Scan for the cell matching the given text and deliver its [x, y] coordinate at center. 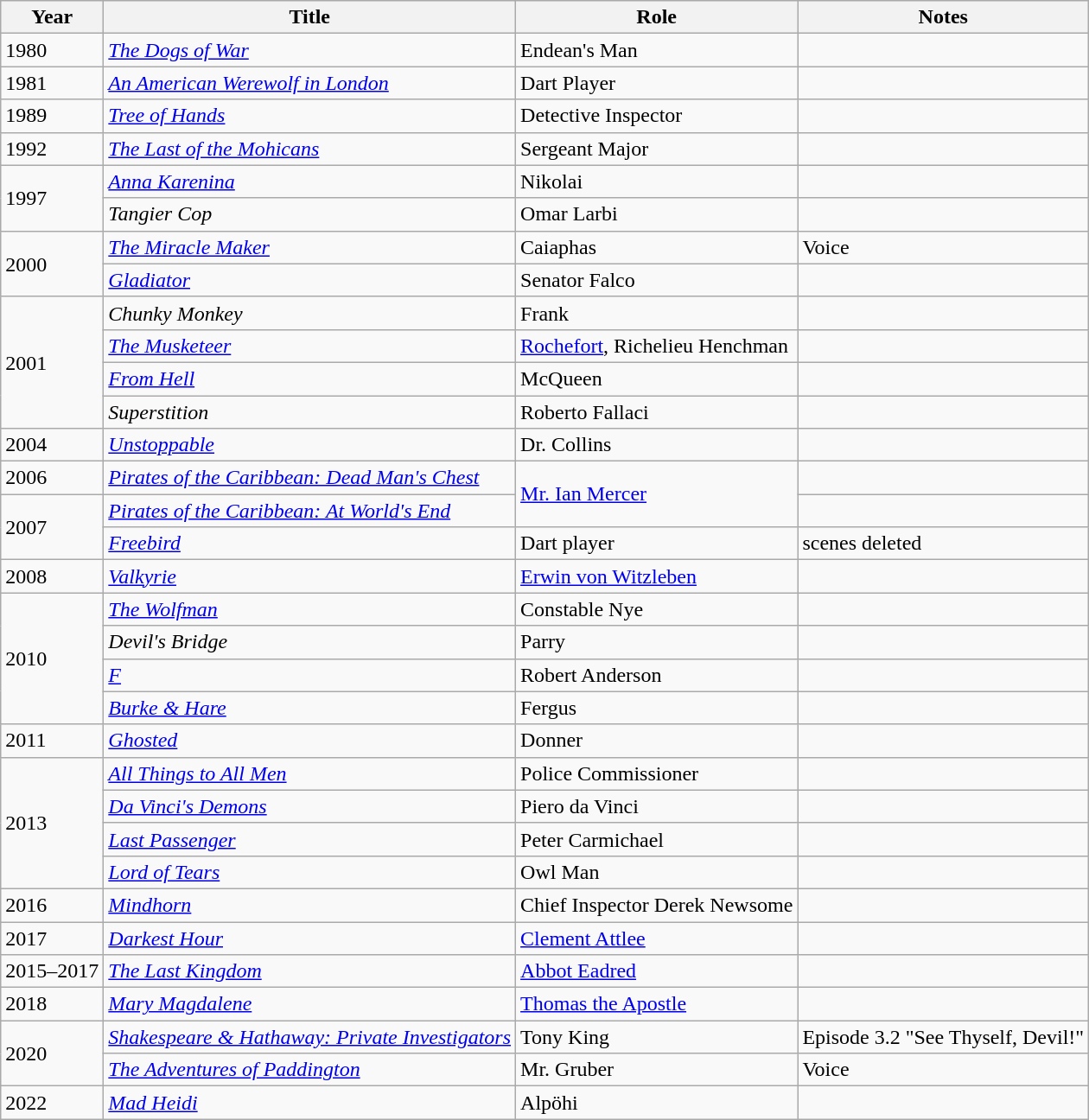
Nikolai [657, 181]
Tony King [657, 1037]
Chief Inspector Derek Newsome [657, 905]
Detective Inspector [657, 116]
Thomas the Apostle [657, 1004]
Abbot Eadred [657, 971]
Senator Falco [657, 280]
Sergeant Major [657, 149]
The Last of the Mohicans [309, 149]
Lord of Tears [309, 872]
Alpöhi [657, 1103]
Mr. Ian Mercer [657, 494]
Owl Man [657, 872]
Endean's Man [657, 50]
1997 [52, 198]
2007 [52, 527]
Dart player [657, 544]
Robert Anderson [657, 675]
An American Werewolf in London [309, 83]
scenes deleted [944, 544]
Title [309, 17]
2016 [52, 905]
The Last Kingdom [309, 971]
Peter Carmichael [657, 839]
2022 [52, 1103]
Devil's Bridge [309, 642]
Episode 3.2 "See Thyself, Devil!" [944, 1037]
Superstition [309, 412]
Mary Magdalene [309, 1004]
F [309, 675]
Donner [657, 741]
Roberto Fallaci [657, 412]
Constable Nye [657, 609]
Gladiator [309, 280]
All Things to All Men [309, 773]
2020 [52, 1053]
Mad Heidi [309, 1103]
2000 [52, 264]
Notes [944, 17]
Dart Player [657, 83]
Burke & Hare [309, 708]
1989 [52, 116]
Role [657, 17]
2013 [52, 823]
Ghosted [309, 741]
1981 [52, 83]
Fergus [657, 708]
Rochefort, Richelieu Henchman [657, 346]
2006 [52, 478]
1980 [52, 50]
Freebird [309, 544]
2004 [52, 445]
Mr. Gruber [657, 1070]
Year [52, 17]
Piero da Vinci [657, 806]
Shakespeare & Hathaway: Private Investigators [309, 1037]
Mindhorn [309, 905]
The Dogs of War [309, 50]
Clement Attlee [657, 938]
Darkest Hour [309, 938]
Valkyrie [309, 576]
Anna Karenina [309, 181]
Unstoppable [309, 445]
McQueen [657, 379]
1992 [52, 149]
Tree of Hands [309, 116]
2017 [52, 938]
The Musketeer [309, 346]
Tangier Cop [309, 214]
Pirates of the Caribbean: At World's End [309, 511]
2011 [52, 741]
2018 [52, 1004]
Pirates of the Caribbean: Dead Man's Chest [309, 478]
Da Vinci's Demons [309, 806]
Police Commissioner [657, 773]
The Wolfman [309, 609]
2015–2017 [52, 971]
The Adventures of Paddington [309, 1070]
Chunky Monkey [309, 313]
The Miracle Maker [309, 247]
Caiaphas [657, 247]
2008 [52, 576]
Dr. Collins [657, 445]
2001 [52, 362]
Parry [657, 642]
Last Passenger [309, 839]
Frank [657, 313]
Erwin von Witzleben [657, 576]
From Hell [309, 379]
Omar Larbi [657, 214]
2010 [52, 659]
